Detect which cell encompasses the target text, then output its (X, Y) center coordinate. 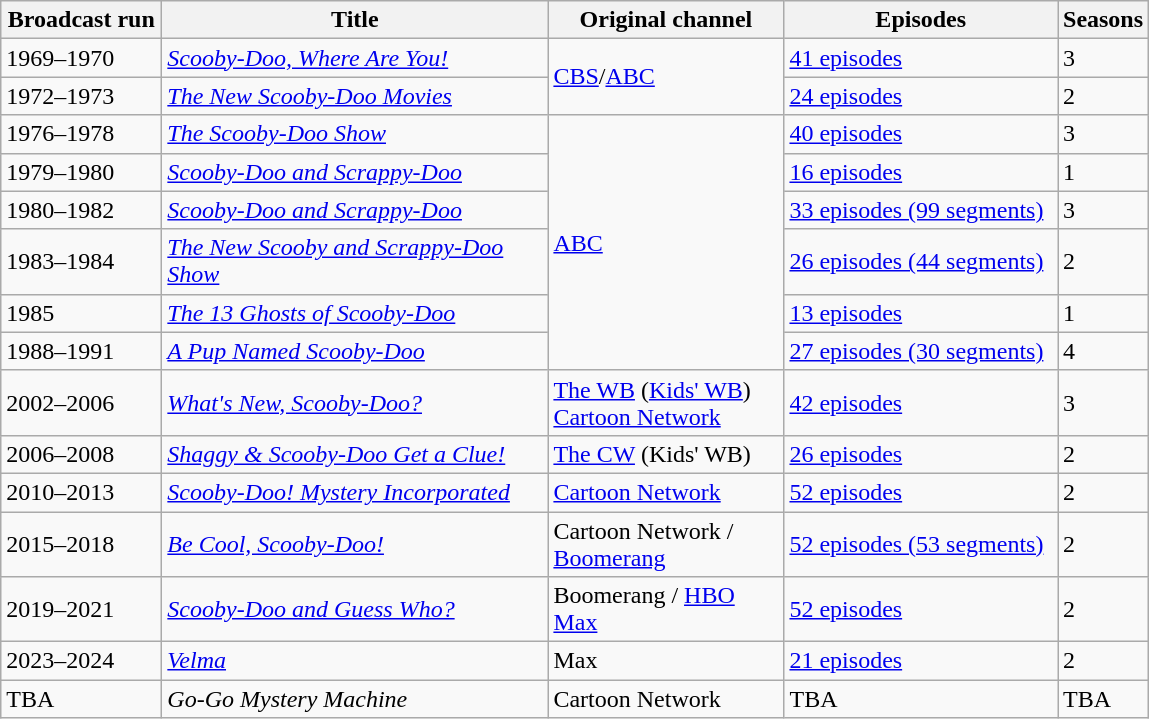
2015–2018 (82, 544)
ABC (666, 242)
42 episodes (921, 402)
Shaggy & Scooby-Doo Get a Clue! (355, 454)
The Scooby-Doo Show (355, 134)
13 episodes (921, 313)
Be Cool, Scooby-Doo! (355, 544)
41 episodes (921, 58)
Title (355, 20)
2002–2006 (82, 402)
The New Scooby-Doo Movies (355, 96)
Broadcast run (82, 20)
Episodes (921, 20)
16 episodes (921, 172)
4 (1104, 351)
1976–1978 (82, 134)
Scooby-Doo and Guess Who? (355, 610)
1980–1982 (82, 210)
21 episodes (921, 661)
The 13 Ghosts of Scooby-Doo (355, 313)
1983–1984 (82, 262)
1979–1980 (82, 172)
24 episodes (921, 96)
Go-Go Mystery Machine (355, 699)
1972–1973 (82, 96)
27 episodes (30 segments) (921, 351)
1988–1991 (82, 351)
Scooby-Doo! Mystery Incorporated (355, 492)
Boomerang / HBO Max (666, 610)
26 episodes (921, 454)
The New Scooby and Scrappy-Doo Show (355, 262)
CBS/ABC (666, 77)
2006–2008 (82, 454)
Cartoon Network / Boomerang (666, 544)
40 episodes (921, 134)
Velma (355, 661)
33 episodes (99 segments) (921, 210)
Max (666, 661)
The WB (Kids' WB)Cartoon Network (666, 402)
Seasons (1104, 20)
26 episodes (44 segments) (921, 262)
A Pup Named Scooby-Doo (355, 351)
2023–2024 (82, 661)
1969–1970 (82, 58)
Original channel (666, 20)
52 episodes (53 segments) (921, 544)
Scooby-Doo, Where Are You! (355, 58)
What's New, Scooby-Doo? (355, 402)
1985 (82, 313)
2019–2021 (82, 610)
The CW (Kids' WB) (666, 454)
2010–2013 (82, 492)
